Determine the (X, Y) coordinate at the center of the cell enclosing the given text.  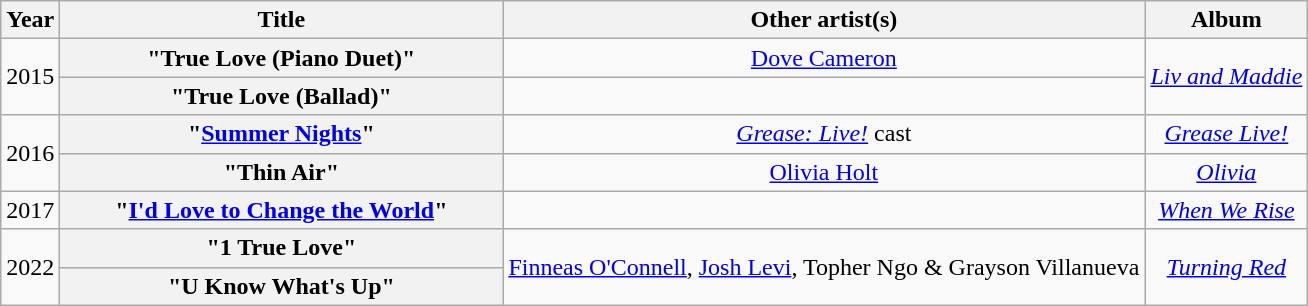
2015 (30, 77)
Title (282, 20)
"U Know What's Up" (282, 286)
Other artist(s) (824, 20)
"Summer Nights" (282, 134)
"I'd Love to Change the World" (282, 210)
"True Love (Ballad)" (282, 96)
2016 (30, 153)
Turning Red (1226, 267)
2022 (30, 267)
When We Rise (1226, 210)
"1 True Love" (282, 248)
2017 (30, 210)
Album (1226, 20)
Liv and Maddie (1226, 77)
Year (30, 20)
Olivia Holt (824, 172)
Dove Cameron (824, 58)
Grease: Live! cast (824, 134)
Finneas O'Connell, Josh Levi, Topher Ngo & Grayson Villanueva (824, 267)
"Thin Air" (282, 172)
Olivia (1226, 172)
Grease Live! (1226, 134)
"True Love (Piano Duet)" (282, 58)
